Identify which cell holds the provided text, then report its [x, y] central coordinate. 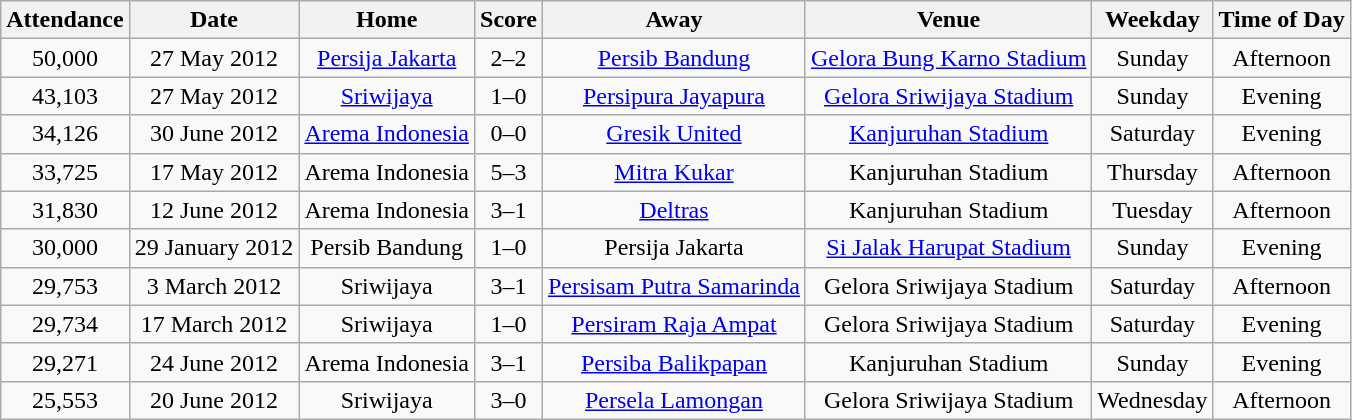
30 June 2012 [214, 134]
Time of Day [1282, 20]
29,734 [65, 324]
34,126 [65, 134]
Gresik United [674, 134]
Mitra Kukar [674, 172]
Tuesday [1152, 210]
Persipura Jayapura [674, 96]
Persisam Putra Samarinda [674, 286]
Date [214, 20]
50,000 [65, 58]
30,000 [65, 248]
Persiram Raja Ampat [674, 324]
Gelora Bung Karno Stadium [948, 58]
Si Jalak Harupat Stadium [948, 248]
Wednesday [1152, 400]
29,753 [65, 286]
Weekday [1152, 20]
Deltras [674, 210]
25,553 [65, 400]
29 January 2012 [214, 248]
Home [387, 20]
Score [509, 20]
43,103 [65, 96]
Away [674, 20]
Venue [948, 20]
17 May 2012 [214, 172]
29,271 [65, 362]
0–0 [509, 134]
5–3 [509, 172]
24 June 2012 [214, 362]
12 June 2012 [214, 210]
2–2 [509, 58]
20 June 2012 [214, 400]
Persela Lamongan [674, 400]
Attendance [65, 20]
33,725 [65, 172]
31,830 [65, 210]
3 March 2012 [214, 286]
17 March 2012 [214, 324]
Persiba Balikpapan [674, 362]
Thursday [1152, 172]
3–0 [509, 400]
